Return the [X, Y] coordinate for the center point of the cell that contains the specified text.  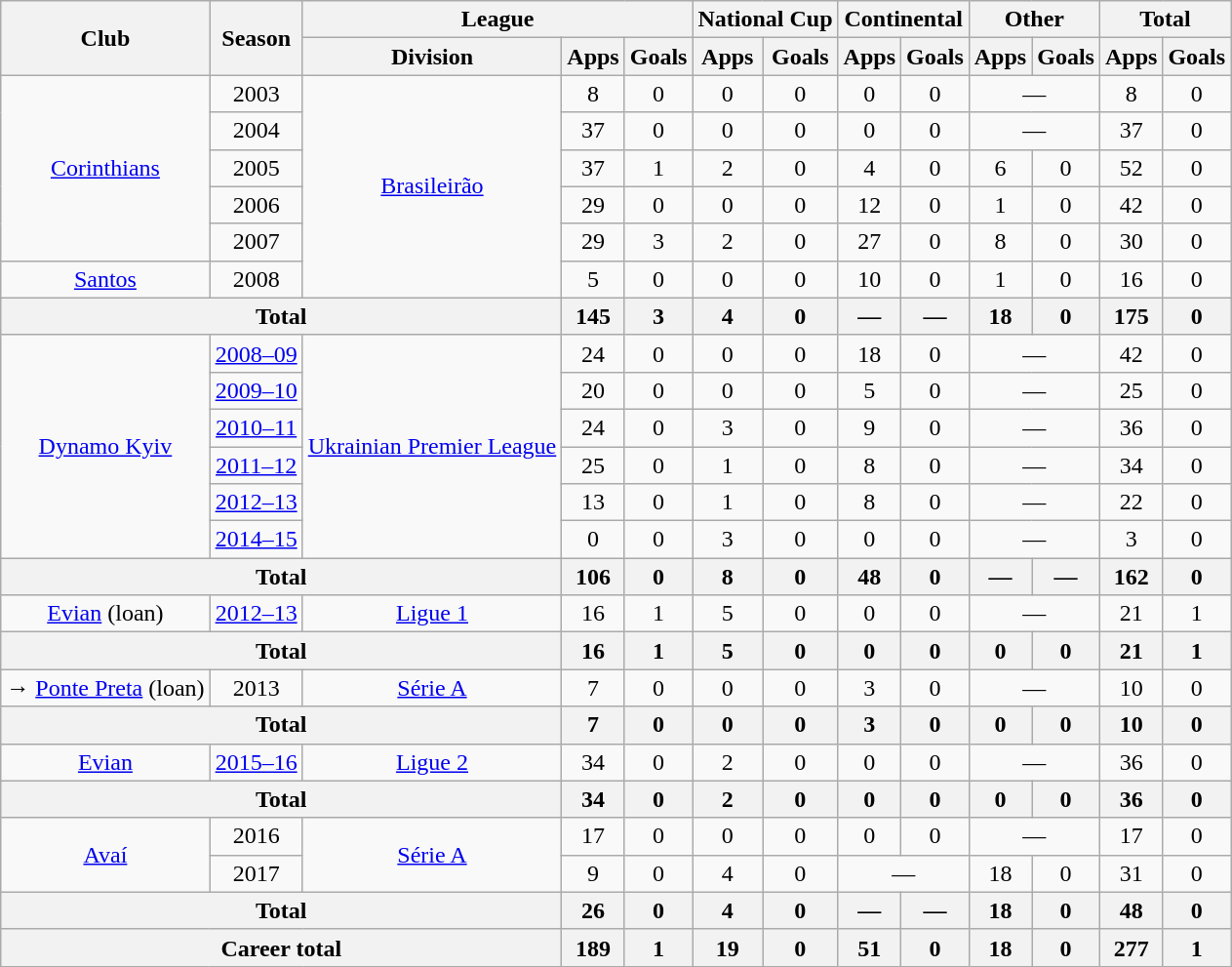
2005 [256, 168]
Season [256, 38]
51 [869, 947]
Corinthians [105, 168]
Continental [903, 20]
Dynamo Kyiv [105, 446]
2006 [256, 205]
6 [1000, 168]
52 [1131, 168]
27 [869, 242]
Club [105, 38]
2004 [256, 131]
Ligue 1 [432, 614]
22 [1131, 503]
12 [869, 205]
189 [593, 947]
13 [593, 503]
2011–12 [256, 465]
2008–09 [256, 353]
League [497, 20]
2008 [256, 279]
277 [1131, 947]
Santos [105, 279]
Other [1034, 20]
2017 [256, 873]
→ Ponte Preta (loan) [105, 688]
National Cup [765, 20]
30 [1131, 242]
145 [593, 316]
Evian [105, 762]
2016 [256, 836]
2015–16 [256, 762]
Ligue 2 [432, 762]
2013 [256, 688]
Career total [281, 947]
106 [593, 577]
162 [1131, 577]
20 [593, 390]
31 [1131, 873]
Brasileirão [432, 186]
2010–11 [256, 427]
2007 [256, 242]
Ukrainian Premier League [432, 446]
26 [593, 910]
2009–10 [256, 390]
19 [728, 947]
2014–15 [256, 540]
Division [432, 57]
Avaí [105, 855]
175 [1131, 316]
Evian (loan) [105, 614]
2003 [256, 94]
